Return (x, y) of the center of cell containing provided text 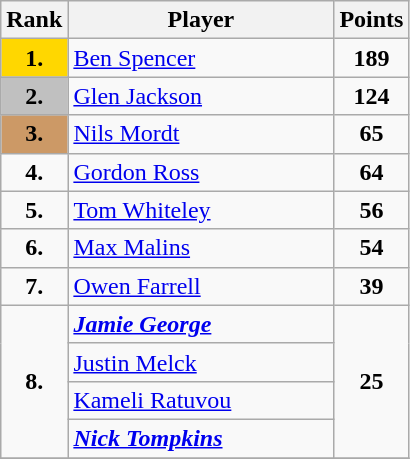
3. (34, 134)
Justin Melck (201, 362)
Kameli Ratuvou (201, 400)
4. (34, 172)
124 (372, 96)
Ben Spencer (201, 58)
Player (201, 20)
64 (372, 172)
Owen Farrell (201, 286)
6. (34, 248)
5. (34, 210)
Jamie George (201, 324)
Glen Jackson (201, 96)
Nick Tompkins (201, 438)
54 (372, 248)
Max Malins (201, 248)
Nils Mordt (201, 134)
56 (372, 210)
Rank (34, 20)
8. (34, 381)
189 (372, 58)
39 (372, 286)
2. (34, 96)
7. (34, 286)
65 (372, 134)
Tom Whiteley (201, 210)
Gordon Ross (201, 172)
Points (372, 20)
25 (372, 381)
1. (34, 58)
